Detect which cell encompasses the target text, then output its (X, Y) center coordinate. 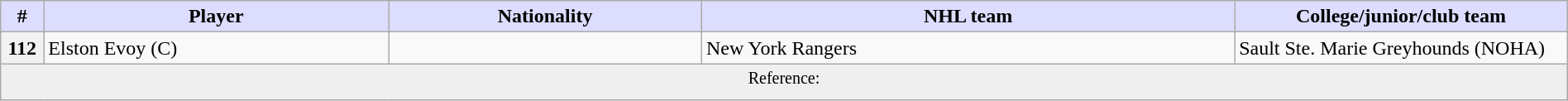
Reference: (784, 83)
Sault Ste. Marie Greyhounds (NOHA) (1401, 48)
New York Rangers (968, 48)
# (22, 17)
Nationality (546, 17)
Player (217, 17)
College/junior/club team (1401, 17)
112 (22, 48)
Elston Evoy (C) (217, 48)
NHL team (968, 17)
